For the text-containing cell, return its midpoint in [X, Y] coordinate format. 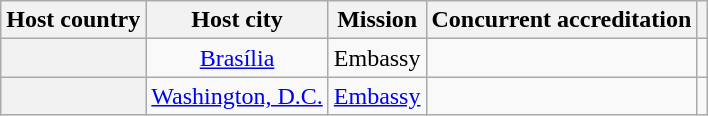
Host country [74, 20]
Mission [377, 20]
Host city [237, 20]
Concurrent accreditation [562, 20]
Brasília [237, 58]
Washington, D.C. [237, 96]
